Detect which cell encompasses the target text, then output its (x, y) center coordinate. 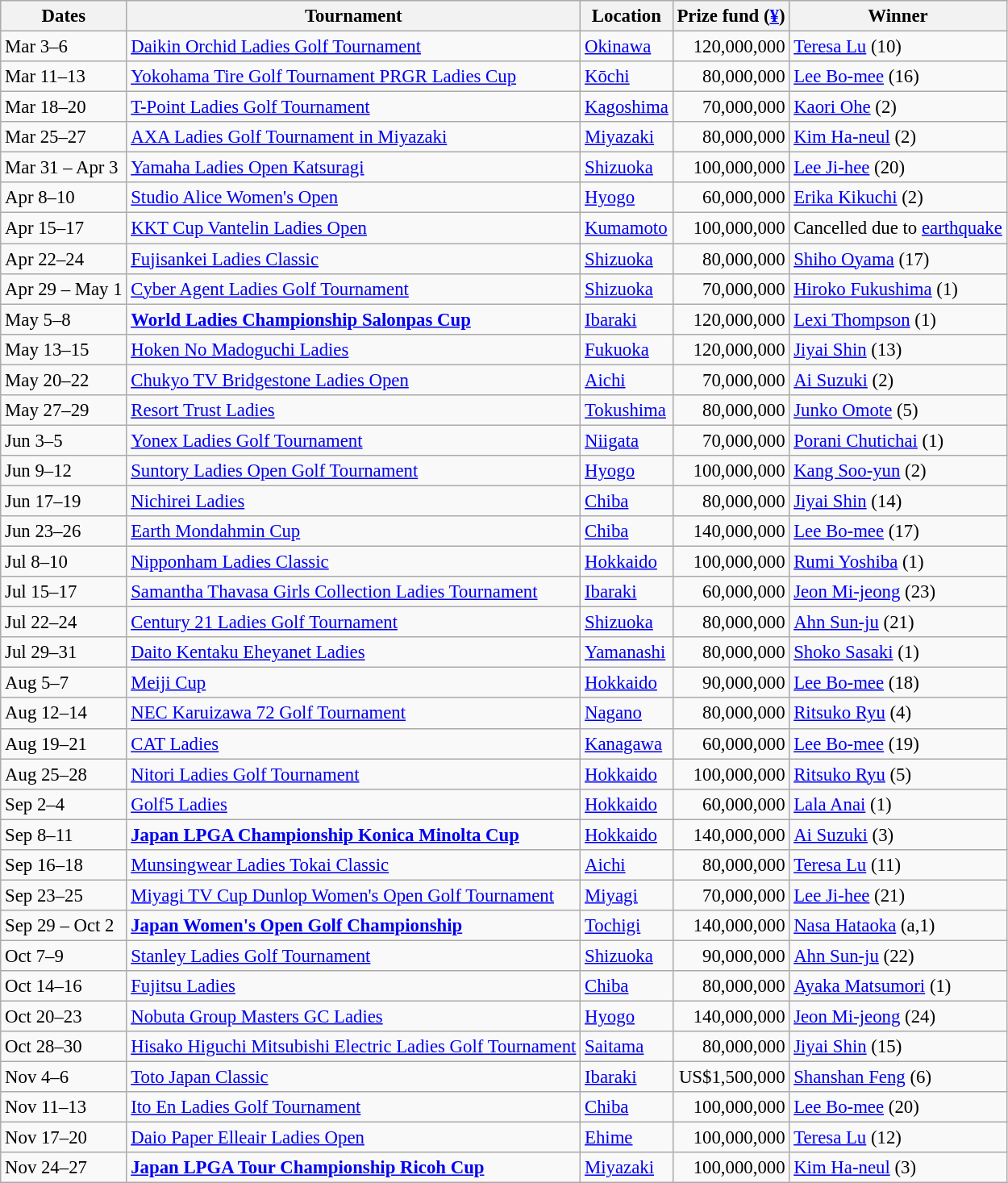
Nasa Hataoka (a,1) (898, 926)
Mar 3–6 (64, 47)
Teresa Lu (11) (898, 865)
Nov 17–20 (64, 1138)
Jeon Mi-jeong (23) (898, 592)
CAT Ladies (353, 744)
Jun 9–12 (64, 471)
Nobuta Group Masters GC Ladies (353, 1017)
Sep 29 – Oct 2 (64, 926)
Saitama (627, 1047)
Yokohama Tire Golf Tournament PRGR Ladies Cup (353, 77)
Lexi Thompson (1) (898, 319)
Ai Suzuki (2) (898, 380)
Winner (898, 16)
Aug 12–14 (64, 714)
Apr 15–17 (64, 228)
Tokushima (627, 410)
Lee Bo-mee (17) (898, 531)
Jun 3–5 (64, 440)
Suntory Ladies Open Golf Tournament (353, 471)
Ito En Ladies Golf Tournament (353, 1107)
Shoko Sasaki (1) (898, 652)
Oct 7–9 (64, 956)
Erika Kikuchi (2) (898, 198)
Cancelled due to earthquake (898, 228)
Nov 11–13 (64, 1107)
Jul 8–10 (64, 562)
Kang Soo-yun (2) (898, 471)
Shanshan Feng (6) (898, 1077)
Lee Bo-mee (20) (898, 1107)
Jiyai Shin (13) (898, 349)
Toto Japan Classic (353, 1077)
Apr 29 – May 1 (64, 289)
Mar 11–13 (64, 77)
Kagoshima (627, 107)
Kaori Ohe (2) (898, 107)
Ritsuko Ryu (5) (898, 774)
Aug 19–21 (64, 744)
Ahn Sun-ju (22) (898, 956)
May 5–8 (64, 319)
Hoken No Madoguchi Ladies (353, 349)
Fujitsu Ladies (353, 986)
Lee Ji-hee (21) (898, 895)
Ai Suzuki (3) (898, 835)
Sep 8–11 (64, 835)
Jun 17–19 (64, 501)
Okinawa (627, 47)
Oct 20–23 (64, 1017)
Stanley Ladies Golf Tournament (353, 956)
Miyagi (627, 895)
AXA Ladies Golf Tournament in Miyazaki (353, 137)
Rumi Yoshiba (1) (898, 562)
Jun 23–26 (64, 531)
Meiji Cup (353, 683)
Yonex Ladies Golf Tournament (353, 440)
Jul 15–17 (64, 592)
Munsingwear Ladies Tokai Classic (353, 865)
Fujisankei Ladies Classic (353, 259)
Golf5 Ladies (353, 804)
Resort Trust Ladies (353, 410)
Japan Women's Open Golf Championship (353, 926)
Tochigi (627, 926)
Kanagawa (627, 744)
Dates (64, 16)
Shiho Oyama (17) (898, 259)
Miyagi TV Cup Dunlop Women's Open Golf Tournament (353, 895)
Sep 23–25 (64, 895)
T-Point Ladies Golf Tournament (353, 107)
Chukyo TV Bridgestone Ladies Open (353, 380)
Nipponham Ladies Classic (353, 562)
Lala Anai (1) (898, 804)
Lee Ji-hee (20) (898, 168)
Daito Kentaku Eheyanet Ladies (353, 652)
Jiyai Shin (14) (898, 501)
Jul 29–31 (64, 652)
Teresa Lu (12) (898, 1138)
Nitori Ladies Golf Tournament (353, 774)
Daio Paper Elleair Ladies Open (353, 1138)
Ayaka Matsumori (1) (898, 986)
Miyazaki (627, 137)
Ahn Sun-ju (21) (898, 623)
Samantha Thavasa Girls Collection Ladies Tournament (353, 592)
Studio Alice Women's Open (353, 198)
Cyber Agent Ladies Golf Tournament (353, 289)
Nov 4–6 (64, 1077)
Japan LPGA Championship Konica Minolta Cup (353, 835)
May 27–29 (64, 410)
Hiroko Fukushima (1) (898, 289)
Nichirei Ladies (353, 501)
Niigata (627, 440)
Century 21 Ladies Golf Tournament (353, 623)
US$1,500,000 (731, 1077)
May 13–15 (64, 349)
KKT Cup Vantelin Ladies Open (353, 228)
May 20–22 (64, 380)
Porani Chutichai (1) (898, 440)
Lee Bo-mee (16) (898, 77)
Lee Bo-mee (19) (898, 744)
Kumamoto (627, 228)
Daikin Orchid Ladies Golf Tournament (353, 47)
NEC Karuizawa 72 Golf Tournament (353, 714)
Fukuoka (627, 349)
Apr 8–10 (64, 198)
Sep 2–4 (64, 804)
Apr 22–24 (64, 259)
Mar 25–27 (64, 137)
Mar 18–20 (64, 107)
Ehime (627, 1138)
Jeon Mi-jeong (24) (898, 1017)
Sep 16–18 (64, 865)
Oct 14–16 (64, 986)
Prize fund (¥) (731, 16)
Kōchi (627, 77)
World Ladies Championship Salonpas Cup (353, 319)
Mar 31 – Apr 3 (64, 168)
Earth Mondahmin Cup (353, 531)
Jul 22–24 (64, 623)
Tournament (353, 16)
Aug 5–7 (64, 683)
Oct 28–30 (64, 1047)
Yamaha Ladies Open Katsuragi (353, 168)
Yamanashi (627, 652)
Ritsuko Ryu (4) (898, 714)
Hisako Higuchi Mitsubishi Electric Ladies Golf Tournament (353, 1047)
Aug 25–28 (64, 774)
Junko Omote (5) (898, 410)
Jiyai Shin (15) (898, 1047)
Teresa Lu (10) (898, 47)
Location (627, 16)
Nagano (627, 714)
Lee Bo-mee (18) (898, 683)
Kim Ha-neul (2) (898, 137)
